Detect which cell encompasses the target text, then output its (X, Y) center coordinate. 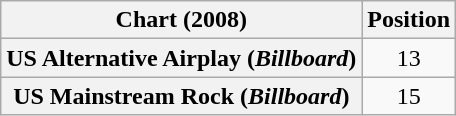
13 (409, 58)
US Alternative Airplay (Billboard) (182, 58)
Position (409, 20)
15 (409, 96)
US Mainstream Rock (Billboard) (182, 96)
Chart (2008) (182, 20)
